Capture the cell that displays the provided text and extract its (x, y) central coordinate. 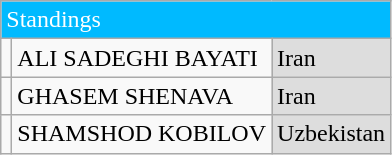
Uzbekistan (332, 134)
SHAMSHOD KOBILOV (142, 134)
Standings (196, 20)
ALI SADEGHI BAYATI (142, 58)
GHASEM SHENAVA (142, 96)
